Return the [x, y] coordinate for the center point of the cell that contains the specified text.  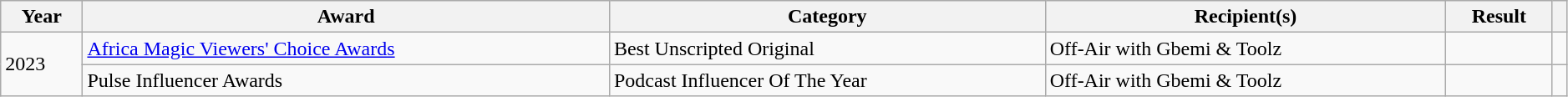
Africa Magic Viewers' Choice Awards [346, 48]
2023 [42, 64]
Award [346, 17]
Podcast Influencer Of The Year [827, 80]
Result [1499, 17]
Year [42, 17]
Recipient(s) [1246, 17]
Category [827, 17]
Pulse Influencer Awards [346, 80]
Best Unscripted Original [827, 48]
